Pinpoint the cell where the given text exists, returning its [X, Y] midpoint coordinate. 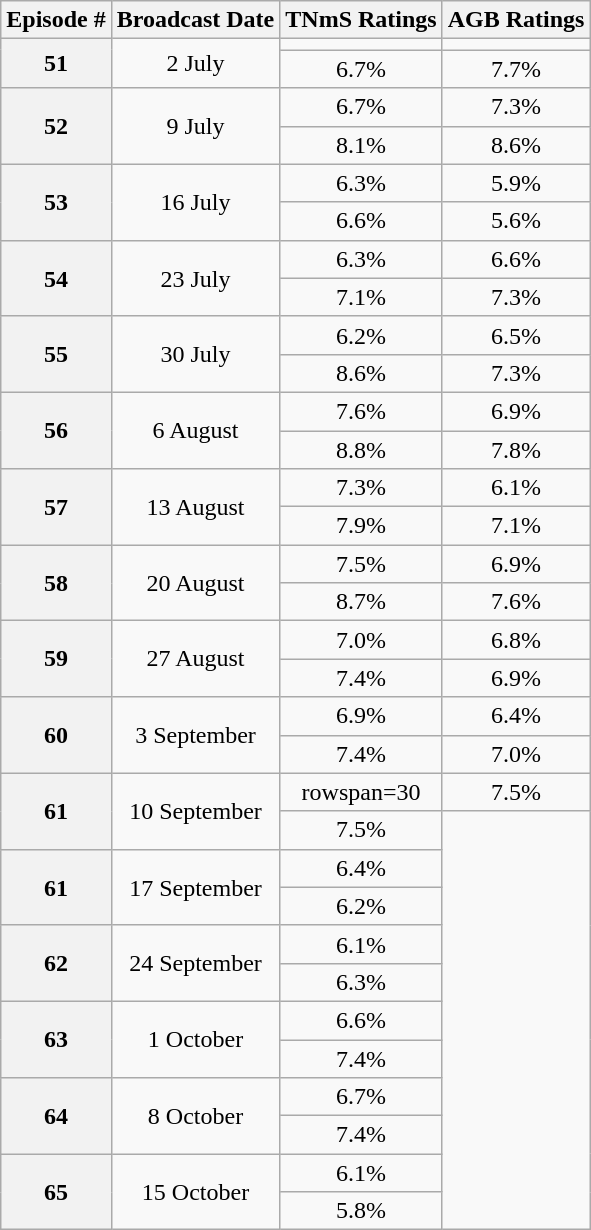
rowspan=30 [361, 792]
59 [56, 659]
60 [56, 735]
9 July [196, 126]
8.1% [361, 145]
6.8% [516, 640]
7.7% [516, 69]
63 [56, 1039]
15 October [196, 1192]
62 [56, 963]
Episode # [56, 20]
7.8% [516, 449]
23 July [196, 278]
6 August [196, 430]
6.5% [516, 335]
10 September [196, 811]
8.8% [361, 449]
3 September [196, 735]
2 July [196, 64]
54 [56, 278]
55 [56, 354]
AGB Ratings [516, 20]
8 October [196, 1116]
24 September [196, 963]
5.6% [516, 221]
52 [56, 126]
56 [56, 430]
64 [56, 1116]
58 [56, 583]
27 August [196, 659]
17 September [196, 887]
16 July [196, 202]
5.8% [361, 1211]
8.7% [361, 602]
1 October [196, 1039]
7.9% [361, 526]
20 August [196, 583]
53 [56, 202]
57 [56, 507]
Broadcast Date [196, 20]
5.9% [516, 183]
65 [56, 1192]
30 July [196, 354]
TNmS Ratings [361, 20]
13 August [196, 507]
51 [56, 64]
